Find where the given text appears and provide that cell's center as (X, Y) coordinate. 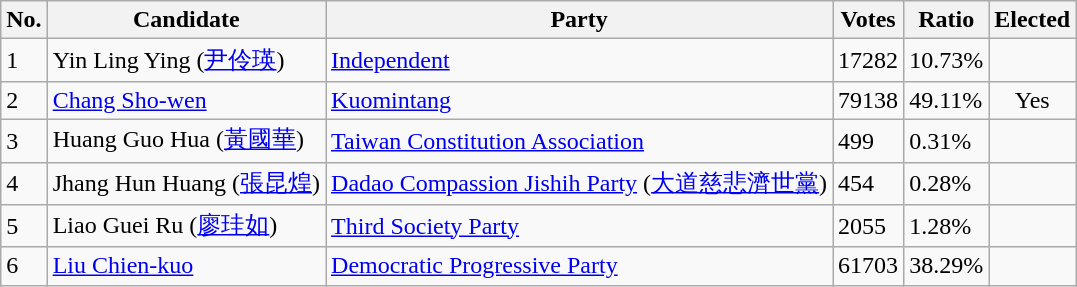
Party (580, 20)
2 (24, 100)
Yin Ling Ying (尹伶瑛) (186, 60)
Kuomintang (580, 100)
0.31% (946, 140)
Jhang Hun Huang (張昆煌) (186, 184)
Taiwan Constitution Association (580, 140)
Yes (1032, 100)
Votes (868, 20)
Chang Sho-wen (186, 100)
17282 (868, 60)
Democratic Progressive Party (580, 266)
10.73% (946, 60)
Independent (580, 60)
Candidate (186, 20)
Third Society Party (580, 226)
4 (24, 184)
Liao Guei Ru (廖珪如) (186, 226)
3 (24, 140)
5 (24, 226)
Huang Guo Hua (黃國華) (186, 140)
2055 (868, 226)
61703 (868, 266)
No. (24, 20)
454 (868, 184)
1 (24, 60)
0.28% (946, 184)
1.28% (946, 226)
499 (868, 140)
49.11% (946, 100)
Ratio (946, 20)
6 (24, 266)
Elected (1032, 20)
79138 (868, 100)
38.29% (946, 266)
Dadao Compassion Jishih Party (大道慈悲濟世黨) (580, 184)
Liu Chien-kuo (186, 266)
